Detect which cell encompasses the target text, then output its [X, Y] center coordinate. 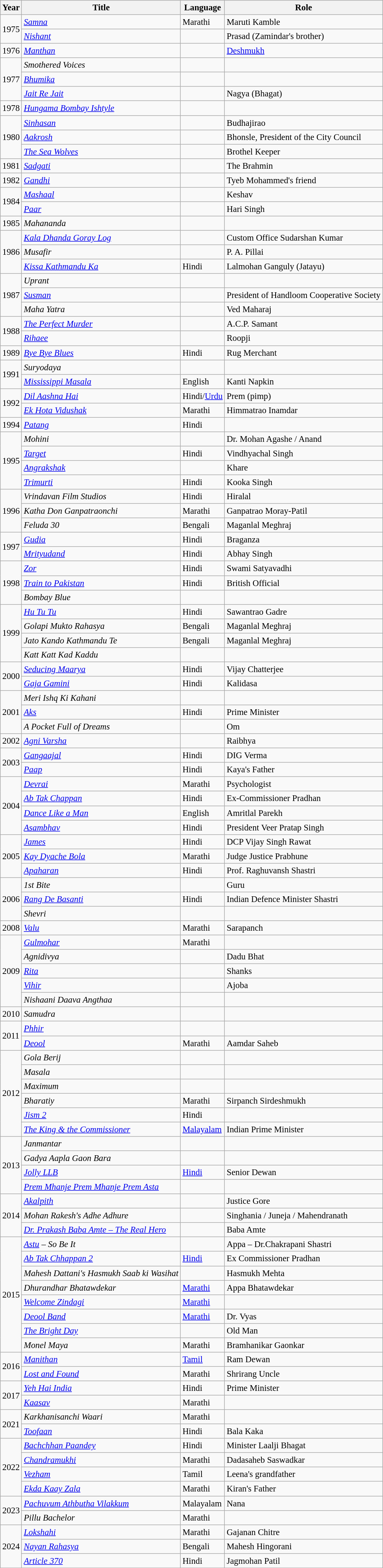
Meri Ishq Ki Kahani [101, 698]
Apaharan [101, 871]
Dadu Bhat [303, 957]
2021 [11, 1424]
Dr. Mohan Agashe / Anand [303, 439]
Agnidivya [101, 957]
Mohan Rakesh's Adhe Adhure [101, 1216]
Bramhanikar Gaonkar [303, 1345]
The Sea Wolves [101, 151]
Hu Tu Tu [101, 612]
Maruti Kamble [303, 22]
1981 [11, 166]
Lalmohan Ganguly (Jatayu) [303, 267]
1980 [11, 137]
2010 [11, 1014]
British Official [303, 583]
Astu – So Be It [101, 1244]
Sawantrao Gadre [303, 612]
Agni Varsha [101, 741]
Ex-Commissioner Pradhan [303, 799]
Pillu Bachelor [101, 1518]
Prasad (Zamindar's brother) [303, 36]
1987 [11, 295]
Rang De Basanti [101, 899]
Dhurandhar Bhatawdekar [101, 1288]
Ved Maharaj [303, 309]
Lokshahi [101, 1532]
Om [303, 727]
Musafir [101, 252]
2012 [11, 1093]
Appa – Dr.Chakrapani Shastri [303, 1244]
Ajoba [303, 985]
DIG Verma [303, 756]
President of Handloom Cooperative Society [303, 295]
Toofaan [101, 1431]
Jism 2 [101, 1115]
Jato Kando Kathmandu Te [101, 640]
Abhay Singh [303, 554]
2000 [11, 676]
Chandramukhi [101, 1460]
1st Bite [101, 885]
2006 [11, 899]
2017 [11, 1395]
Article 370 [101, 1561]
Vijay Chatterjee [303, 669]
The Bright Day [101, 1331]
Ek Hota Vidushak [101, 410]
Dadasaheb Saswadkar [303, 1460]
Smothered Voices [101, 65]
Welcome Zindagi [101, 1302]
Kissa Kathmandu Ka [101, 267]
1982 [11, 180]
Roopji [303, 339]
Kalidasa [303, 684]
Asambhav [101, 827]
Aamdar Saheb [303, 1043]
Vezham [101, 1475]
Mrityudand [101, 554]
Rita [101, 971]
Ex Commissioner Pradhan [303, 1259]
President Veer Pratap Singh [303, 827]
1991 [11, 374]
Rihaee [101, 339]
Suryodaya [101, 367]
Ekda Kaay Zala [101, 1489]
Prem (pimp) [303, 396]
Nishant [101, 36]
Gudia [101, 540]
Dr. Prakash Baba Amte – The Real Hero [101, 1230]
Mahesh Hingorani [303, 1546]
2011 [11, 1036]
Year [11, 8]
Jolly LLB [101, 1172]
Appa Bhatawdekar [303, 1288]
Bombay Blue [101, 597]
2009 [11, 971]
Sadgati [101, 166]
Katt Katt Kad Kaddu [101, 655]
Gangaajal [101, 756]
Baba Amte [303, 1230]
Senior Dewan [303, 1172]
Kooka Singh [303, 482]
Gandhi [101, 180]
Role [303, 8]
Masala [101, 1072]
Bala Kaka [303, 1431]
Uprant [101, 281]
Deshmukh [303, 51]
Shrirang Uncle [303, 1374]
Monel Maya [101, 1345]
Amritlal Parekh [303, 813]
Dr. Vyas [303, 1316]
Paar [101, 209]
Angrakshak [101, 468]
2003 [11, 763]
Justice Gore [303, 1201]
1996 [11, 511]
Seducing Maarya [101, 669]
Indian Prime Minister [303, 1129]
James [101, 842]
Himmatrao Inamdar [303, 410]
Nishaani Daava Angthaa [101, 1000]
2024 [11, 1546]
2002 [11, 741]
Guru [303, 885]
Dance Like a Man [101, 813]
Nana [303, 1503]
Braganza [303, 540]
Shanks [303, 971]
1978 [11, 108]
Title [101, 8]
Kaasav [101, 1403]
2022 [11, 1467]
Khare [303, 468]
Prof. Raghuvansh Shastri [303, 871]
Maha Yatra [101, 309]
1986 [11, 252]
1995 [11, 461]
2005 [11, 856]
2001 [11, 712]
Old Man [303, 1331]
The Perfect Murder [101, 324]
Bharatiy [101, 1101]
Jait Re Jait [101, 94]
Bachchhan Paandey [101, 1446]
2015 [11, 1294]
2016 [11, 1366]
Manthan [101, 51]
Janmantar [101, 1144]
Karkhanisanchi Waari [101, 1417]
Vihir [101, 985]
1989 [11, 353]
Gulmohar [101, 943]
Sarapanch [303, 928]
Yeh Hai India [101, 1388]
A Pocket Full of Dreams [101, 727]
Target [101, 453]
Vindhyachal Singh [303, 453]
Maximum [101, 1086]
2014 [11, 1216]
Bhumika [101, 80]
Sirpanch Sirdeshmukh [303, 1101]
Aks [101, 712]
Patang [101, 425]
Bye Bye Blues [101, 353]
Bhonsle, President of the City Council [303, 137]
Judge Justice Prabhune [303, 856]
Kay Dyache Bola [101, 856]
1976 [11, 51]
Gola Berij [101, 1057]
Hari Singh [303, 209]
Phhir [101, 1029]
Ganpatrao Moray-Patil [303, 511]
Singhania / Juneja / Mahendranath [303, 1216]
The Brahmin [303, 166]
Gaja Gamini [101, 684]
Vrindavan Film Studios [101, 497]
Feluda 30 [101, 525]
Samna [101, 22]
Custom Office Sudarshan Kumar [303, 238]
Akalpith [101, 1201]
Golapi Mukto Rahasya [101, 626]
1985 [11, 223]
Prem Mhanje Prem Mhanje Prem Asta [101, 1187]
Mohini [101, 439]
Language [203, 8]
1999 [11, 633]
Brothel Keeper [303, 151]
Tyeb Mohammed's friend [303, 180]
1988 [11, 331]
Trimurti [101, 482]
Susman [101, 295]
1998 [11, 583]
Pachuvum Athbutha Vilakkum [101, 1503]
Jagmohan Patil [303, 1561]
Mahesh Dattani's Hasmukh Saab ki Wasihat [101, 1273]
Valu [101, 928]
Zor [101, 568]
Ab Tak Chappan [101, 799]
Aakrosh [101, 137]
Paap [101, 770]
Samudra [101, 1014]
1994 [11, 425]
Leena's grandfather [303, 1475]
2023 [11, 1510]
2004 [11, 806]
Kala Dhanda Goray Log [101, 238]
DCP Vijay Singh Rawat [303, 842]
Nagya (Bhagat) [303, 94]
Gajanan Chitre [303, 1532]
Mashaal [101, 195]
Psychologist [303, 784]
1977 [11, 80]
Deool [101, 1043]
A.C.P. Samant [303, 324]
Katha Don Ganpatraonchi [101, 511]
Rug Merchant [303, 353]
Devrai [101, 784]
Mississippi Masala [101, 381]
Lost and Found [101, 1374]
Deool Band [101, 1316]
Sinhasan [101, 123]
Dil Aashna Hai [101, 396]
Train to Pakistan [101, 583]
Ram Dewan [303, 1360]
Kiran's Father [303, 1489]
2013 [11, 1165]
1997 [11, 547]
2008 [11, 928]
Keshav [303, 195]
Manithan [101, 1360]
Hasmukh Mehta [303, 1273]
1992 [11, 403]
Indian Defence Minister Shastri [303, 899]
Kaya's Father [303, 770]
Budhajirao [303, 123]
1975 [11, 29]
Raibhya [303, 741]
Minister Laalji Bhagat [303, 1446]
Gadya Aapla Gaon Bara [101, 1158]
Nayan Rahasya [101, 1546]
Kanti Napkin [303, 381]
Mahananda [101, 223]
Hiralal [303, 497]
Shevri [101, 913]
The King & the Commissioner [101, 1129]
Hungama Bombay Ishtyle [101, 108]
Ab Tak Chhappan 2 [101, 1259]
Swami Satyavadhi [303, 568]
Hindi/Urdu [203, 396]
1984 [11, 202]
P. A. Pillai [303, 252]
